Identify which cell holds the provided text, then report its (X, Y) central coordinate. 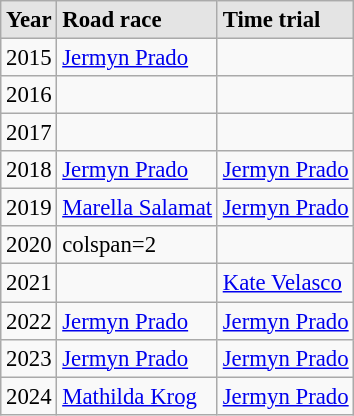
2020 (29, 245)
2021 (29, 283)
2018 (29, 170)
colspan=2 (138, 245)
Marella Salamat (138, 208)
2023 (29, 358)
2016 (29, 95)
2017 (29, 133)
2022 (29, 321)
Road race (138, 20)
2024 (29, 396)
2015 (29, 58)
Year (29, 20)
Kate Velasco (286, 283)
Mathilda Krog (138, 396)
Time trial (286, 20)
2019 (29, 208)
